Return [X, Y] of the center of cell containing provided text 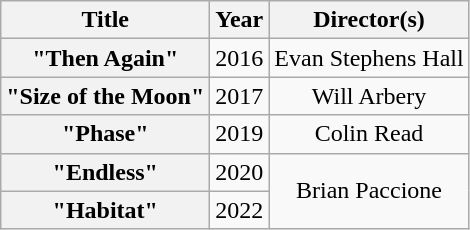
2019 [240, 134]
"Habitat" [106, 210]
2016 [240, 58]
"Size of the Moon" [106, 96]
Colin Read [369, 134]
Title [106, 20]
Brian Paccione [369, 191]
Evan Stephens Hall [369, 58]
2020 [240, 172]
Will Arbery [369, 96]
"Then Again" [106, 58]
Director(s) [369, 20]
"Endless" [106, 172]
2022 [240, 210]
Year [240, 20]
2017 [240, 96]
"Phase" [106, 134]
